Scan for the cell matching the given text and deliver its [x, y] coordinate at center. 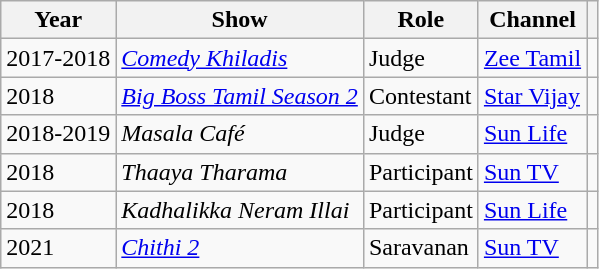
Thaaya Tharama [240, 172]
Star Vijay [532, 96]
2021 [58, 248]
Comedy Khiladis [240, 58]
Big Boss Tamil Season 2 [240, 96]
Zee Tamil [532, 58]
Year [58, 20]
2018-2019 [58, 134]
Masala Café [240, 134]
Kadhalikka Neram Illai [240, 210]
Channel [532, 20]
Role [420, 20]
Saravanan [420, 248]
2017-2018 [58, 58]
Chithi 2 [240, 248]
Show [240, 20]
Contestant [420, 96]
